From the cell containing the given text, extract its center point as (X, Y) coordinate. 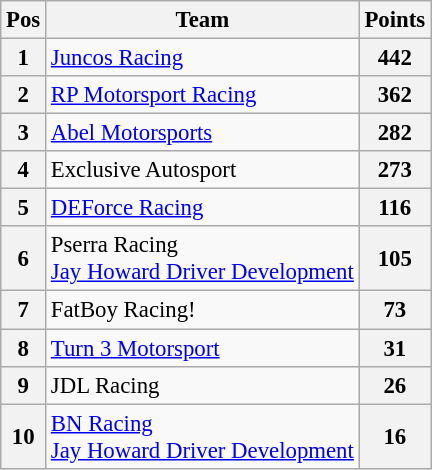
Points (394, 20)
JDL Racing (203, 385)
116 (394, 208)
6 (24, 258)
BN RacingJay Howard Driver Development (203, 436)
442 (394, 58)
DEForce Racing (203, 208)
Juncos Racing (203, 58)
16 (394, 436)
Team (203, 20)
273 (394, 170)
10 (24, 436)
282 (394, 133)
1 (24, 58)
362 (394, 95)
31 (394, 348)
Pserra RacingJay Howard Driver Development (203, 258)
Exclusive Autosport (203, 170)
FatBoy Racing! (203, 310)
26 (394, 385)
8 (24, 348)
73 (394, 310)
3 (24, 133)
Abel Motorsports (203, 133)
Turn 3 Motorsport (203, 348)
7 (24, 310)
105 (394, 258)
5 (24, 208)
Pos (24, 20)
RP Motorsport Racing (203, 95)
2 (24, 95)
9 (24, 385)
4 (24, 170)
